Locate the cell with the specified text and output its [X, Y] center coordinate. 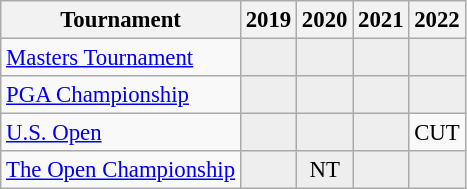
2020 [325, 20]
U.S. Open [121, 133]
NT [325, 170]
2022 [437, 20]
PGA Championship [121, 95]
2021 [381, 20]
CUT [437, 133]
The Open Championship [121, 170]
Masters Tournament [121, 58]
2019 [268, 20]
Tournament [121, 20]
